Find where the given text appears and provide that cell's center as [x, y] coordinate. 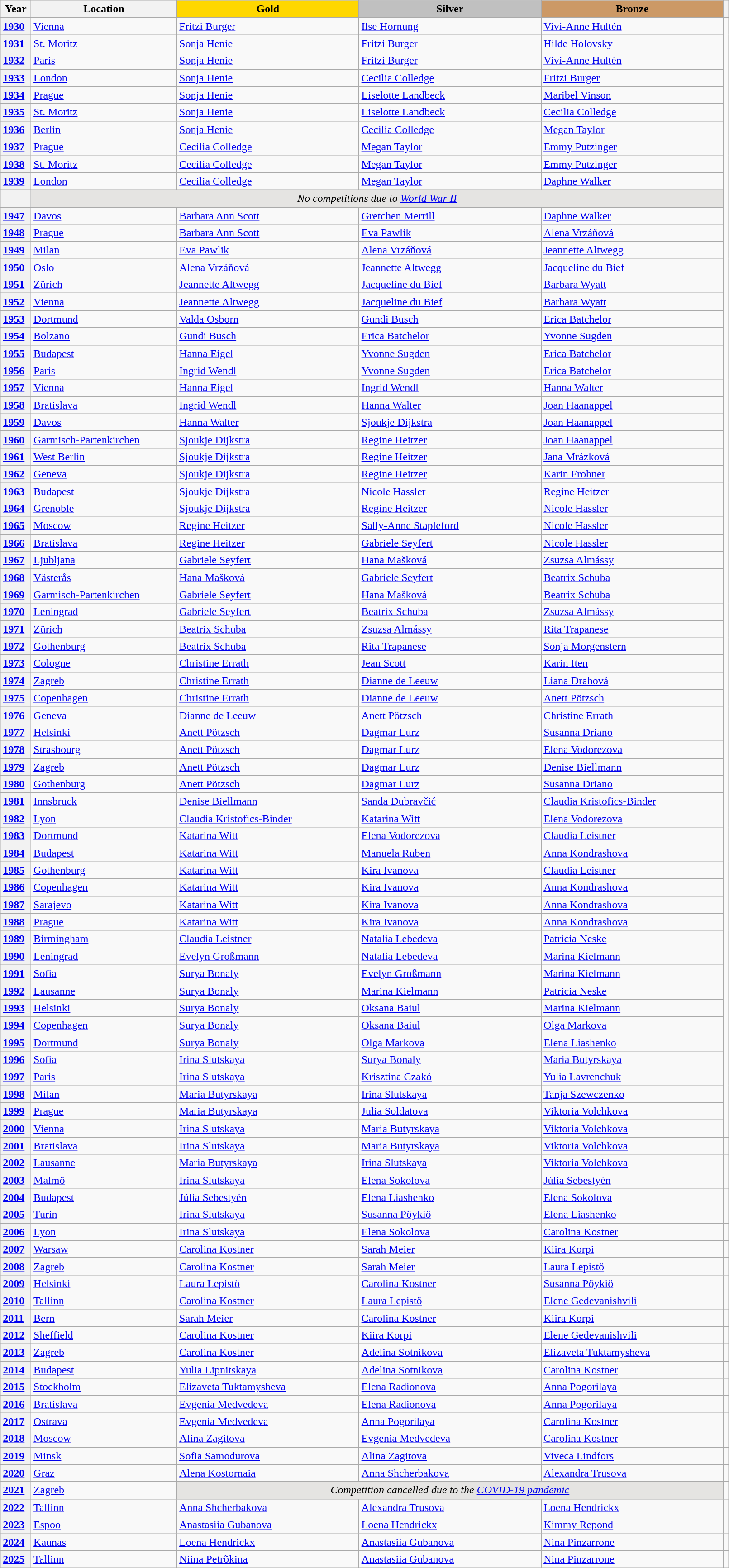
Sheffield [104, 1335]
2018 [16, 1439]
2007 [16, 1249]
2023 [16, 1525]
1971 [16, 629]
2016 [16, 1404]
Manuela Ruben [450, 853]
Bern [104, 1318]
1934 [16, 95]
1966 [16, 543]
Ostrava [104, 1421]
1981 [16, 801]
1935 [16, 112]
1979 [16, 767]
2015 [16, 1387]
Gold [268, 9]
Espoo [104, 1525]
Niina Petrõkina [268, 1559]
1992 [16, 991]
1978 [16, 749]
1970 [16, 612]
1991 [16, 973]
Tanja Szewczenko [633, 1094]
Sarajevo [104, 905]
1949 [16, 250]
1977 [16, 732]
1973 [16, 663]
1980 [16, 784]
1990 [16, 956]
1954 [16, 336]
1947 [16, 216]
1958 [16, 405]
2006 [16, 1232]
1948 [16, 233]
Sanda Dubravčić [450, 801]
Location [104, 9]
1960 [16, 439]
2013 [16, 1353]
Gretchen Merrill [450, 216]
1985 [16, 870]
1974 [16, 681]
1993 [16, 1008]
1953 [16, 319]
2003 [16, 1180]
1988 [16, 922]
1997 [16, 1077]
1976 [16, 715]
Oslo [104, 267]
Berlin [104, 129]
1963 [16, 491]
Kimmy Repond [633, 1525]
Turin [104, 1215]
Birmingham [104, 939]
1959 [16, 422]
Minsk [104, 1456]
Sally-Anne Stapleford [450, 526]
1930 [16, 26]
Karin Frohner [633, 474]
1975 [16, 698]
1987 [16, 905]
Yulia Lipnitskaya [268, 1370]
Year [16, 9]
Silver [450, 9]
2014 [16, 1370]
1950 [16, 267]
1994 [16, 1025]
Graz [104, 1473]
Strasbourg [104, 749]
Cologne [104, 663]
2004 [16, 1197]
Yulia Lavrenchuk [633, 1077]
Liana Drahová [633, 681]
Sofia Samodurova [268, 1456]
Jean Scott [450, 663]
1956 [16, 371]
Grenoble [104, 509]
2010 [16, 1301]
Maribel Vinson [633, 95]
Sonja Morgenstern [633, 646]
Innsbruck [104, 801]
2008 [16, 1266]
2024 [16, 1542]
1939 [16, 181]
1961 [16, 457]
2002 [16, 1163]
1989 [16, 939]
1986 [16, 887]
Julia Soldatova [450, 1111]
1957 [16, 388]
Bolzano [104, 336]
1964 [16, 509]
1969 [16, 595]
1999 [16, 1111]
1952 [16, 302]
1968 [16, 577]
1951 [16, 285]
1972 [16, 646]
West Berlin [104, 457]
Hilde Holovsky [633, 43]
1931 [16, 43]
2017 [16, 1421]
Malmö [104, 1180]
1955 [16, 353]
Krisztina Czakó [450, 1077]
Bronze [633, 9]
1932 [16, 61]
1962 [16, 474]
1996 [16, 1060]
2019 [16, 1456]
1937 [16, 147]
2020 [16, 1473]
2022 [16, 1507]
1982 [16, 819]
Viveca Lindfors [633, 1456]
1998 [16, 1094]
2001 [16, 1146]
1984 [16, 853]
1995 [16, 1042]
1983 [16, 836]
2025 [16, 1559]
2011 [16, 1318]
1967 [16, 560]
Ilse Hornung [450, 26]
No competitions due to World War II [377, 198]
2000 [16, 1129]
Ljubljana [104, 560]
Västerås [104, 577]
Competition cancelled due to the COVID-19 pandemic [450, 1490]
Jana Mrázková [633, 457]
1965 [16, 526]
2009 [16, 1283]
2012 [16, 1335]
Valda Osborn [268, 319]
Warsaw [104, 1249]
Kaunas [104, 1542]
1936 [16, 129]
Alena Kostornaia [268, 1473]
1933 [16, 78]
2005 [16, 1215]
2021 [16, 1490]
1938 [16, 164]
Karin Iten [633, 663]
Stockholm [104, 1387]
